Identify which cell holds the provided text, then report its (x, y) central coordinate. 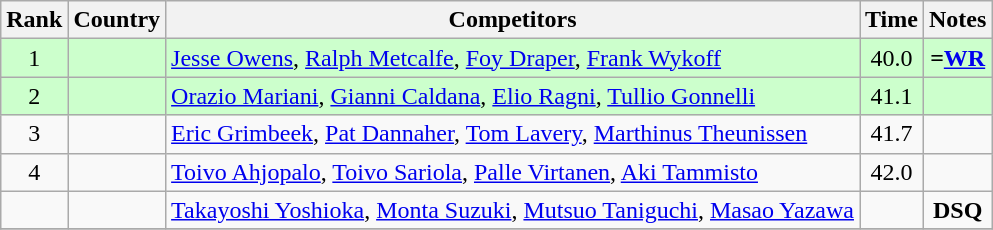
Competitors (513, 20)
Eric Grimbeek, Pat Dannaher, Tom Lavery, Marthinus Theunissen (513, 134)
4 (34, 172)
Country (117, 20)
1 (34, 58)
DSQ (957, 210)
3 (34, 134)
=WR (957, 58)
Takayoshi Yoshioka, Monta Suzuki, Mutsuo Taniguchi, Masao Yazawa (513, 210)
41.1 (892, 96)
Orazio Mariani, Gianni Caldana, Elio Ragni, Tullio Gonnelli (513, 96)
Time (892, 20)
Notes (957, 20)
Toivo Ahjopalo, Toivo Sariola, Palle Virtanen, Aki Tammisto (513, 172)
Jesse Owens, Ralph Metcalfe, Foy Draper, Frank Wykoff (513, 58)
42.0 (892, 172)
2 (34, 96)
40.0 (892, 58)
41.7 (892, 134)
Rank (34, 20)
